Output the [x, y] coordinate of the center of the cell containing the given text.  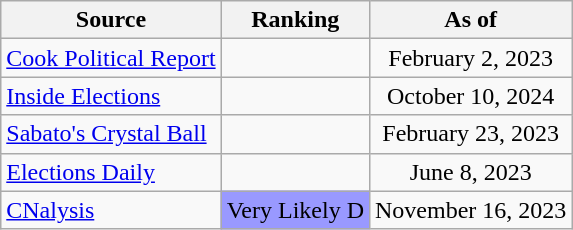
Very Likely D [295, 210]
February 23, 2023 [470, 134]
November 16, 2023 [470, 210]
CNalysis [111, 210]
Elections Daily [111, 172]
Inside Elections [111, 96]
October 10, 2024 [470, 96]
As of [470, 20]
Cook Political Report [111, 58]
February 2, 2023 [470, 58]
Ranking [295, 20]
June 8, 2023 [470, 172]
Sabato's Crystal Ball [111, 134]
Source [111, 20]
